Return (X, Y) of the center of cell containing provided text 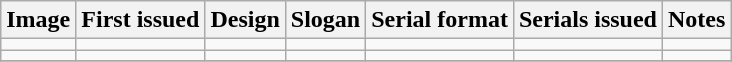
First issued (140, 20)
Serial format (440, 20)
Design (245, 20)
Image (38, 20)
Serials issued (588, 20)
Notes (696, 20)
Slogan (325, 20)
